Find where the given text appears and provide that cell's center as (x, y) coordinate. 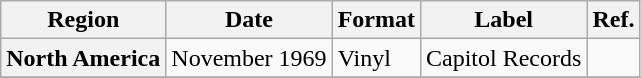
Vinyl (376, 58)
Label (503, 20)
Region (84, 20)
North America (84, 58)
November 1969 (249, 58)
Format (376, 20)
Capitol Records (503, 58)
Ref. (614, 20)
Date (249, 20)
